Locate the cell with the specified text and output its (X, Y) center coordinate. 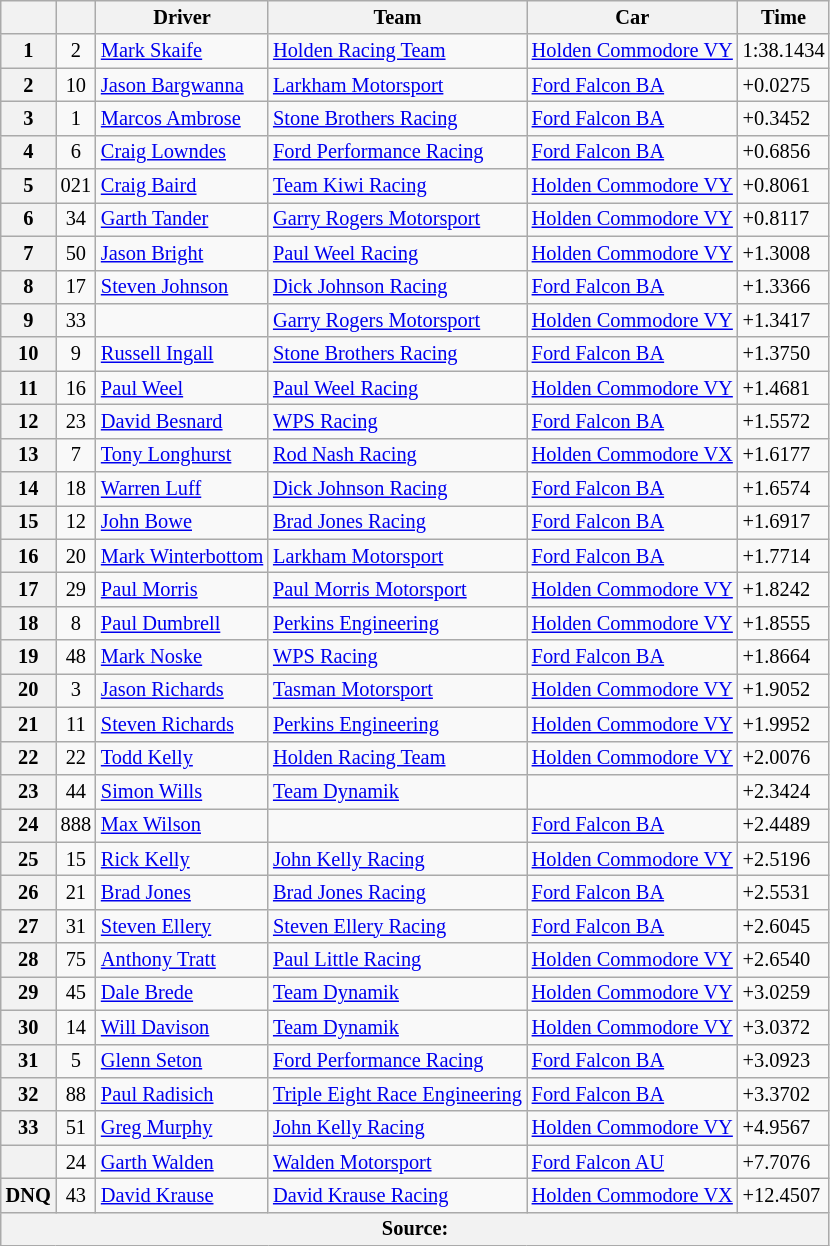
+1.6917 (784, 522)
+12.4507 (784, 1195)
+1.3417 (784, 320)
88 (76, 1094)
+2.6540 (784, 960)
+0.8117 (784, 219)
Triple Eight Race Engineering (398, 1094)
Steven Ellery (182, 926)
26 (28, 892)
+1.9952 (784, 724)
Rick Kelly (182, 859)
Car (632, 17)
75 (76, 960)
Paul Dumbrell (182, 623)
+3.0259 (784, 993)
Greg Murphy (182, 1128)
Steven Johnson (182, 287)
27 (28, 926)
Dale Brede (182, 993)
50 (76, 253)
Mark Winterbottom (182, 556)
Ford Falcon AU (632, 1162)
John Bowe (182, 522)
Paul Morris (182, 589)
Paul Morris Motorsport (398, 589)
+3.0923 (784, 1061)
19 (28, 657)
Warren Luff (182, 489)
Tony Longhurst (182, 455)
+0.0275 (784, 85)
+4.9567 (784, 1128)
+2.5531 (784, 892)
+1.8242 (784, 589)
Driver (182, 17)
32 (28, 1094)
+1.3008 (784, 253)
51 (76, 1128)
Will Davison (182, 1027)
30 (28, 1027)
Walden Motorsport (398, 1162)
Mark Skaife (182, 51)
Source: (416, 1229)
Steven Richards (182, 724)
Todd Kelly (182, 758)
Anthony Tratt (182, 960)
Garth Walden (182, 1162)
+1.4681 (784, 388)
021 (76, 186)
+0.8061 (784, 186)
48 (76, 657)
+1.8664 (784, 657)
1:38.1434 (784, 51)
45 (76, 993)
+2.6045 (784, 926)
David Krause (182, 1195)
+1.3750 (784, 354)
Craig Lowndes (182, 152)
Russell Ingall (182, 354)
43 (76, 1195)
Paul Radisich (182, 1094)
Jason Bargwanna (182, 85)
Jason Bright (182, 253)
+1.3366 (784, 287)
+1.8555 (784, 623)
+1.6177 (784, 455)
David Besnard (182, 421)
Paul Little Racing (398, 960)
+7.7076 (784, 1162)
Brad Jones (182, 892)
+2.5196 (784, 859)
DNQ (28, 1195)
+2.4489 (784, 825)
Time (784, 17)
44 (76, 791)
Max Wilson (182, 825)
Team (398, 17)
25 (28, 859)
Tasman Motorsport (398, 690)
Team Kiwi Racing (398, 186)
34 (76, 219)
Marcos Ambrose (182, 118)
+2.0076 (784, 758)
+0.6856 (784, 152)
+1.9052 (784, 690)
Glenn Seton (182, 1061)
Paul Weel (182, 388)
+1.5572 (784, 421)
Garth Tander (182, 219)
Craig Baird (182, 186)
+2.3424 (784, 791)
+1.6574 (784, 489)
888 (76, 825)
28 (28, 960)
Steven Ellery Racing (398, 926)
+3.3702 (784, 1094)
+1.7714 (784, 556)
4 (28, 152)
Mark Noske (182, 657)
Jason Richards (182, 690)
Simon Wills (182, 791)
Rod Nash Racing (398, 455)
13 (28, 455)
David Krause Racing (398, 1195)
+3.0372 (784, 1027)
+0.3452 (784, 118)
